Search for the cell housing the specified text and yield its (X, Y) center coordinate. 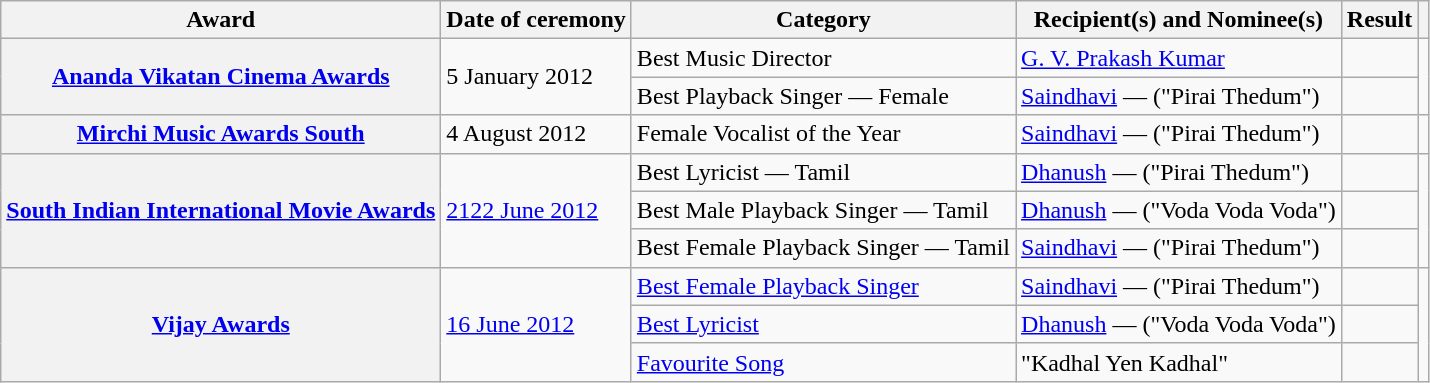
Vijay Awards (221, 324)
G. V. Prakash Kumar (1179, 58)
Recipient(s) and Nominee(s) (1179, 20)
Best Lyricist — Tamil (823, 172)
Award (221, 20)
Female Vocalist of the Year (823, 134)
Ananda Vikatan Cinema Awards (221, 77)
Date of ceremony (536, 20)
Best Lyricist (823, 324)
Best Music Director (823, 58)
Best Female Playback Singer (823, 286)
16 June 2012 (536, 324)
Category (823, 20)
Mirchi Music Awards South (221, 134)
Best Male Playback Singer — Tamil (823, 210)
South Indian International Movie Awards (221, 210)
2122 June 2012 (536, 210)
Best Female Playback Singer — Tamil (823, 248)
Result (1379, 20)
"Kadhal Yen Kadhal" (1179, 362)
5 January 2012 (536, 77)
Dhanush — ("Pirai Thedum") (1179, 172)
Favourite Song (823, 362)
4 August 2012 (536, 134)
Best Playback Singer — Female (823, 96)
